Return the (X, Y) coordinate for the center point of the cell that contains the specified text.  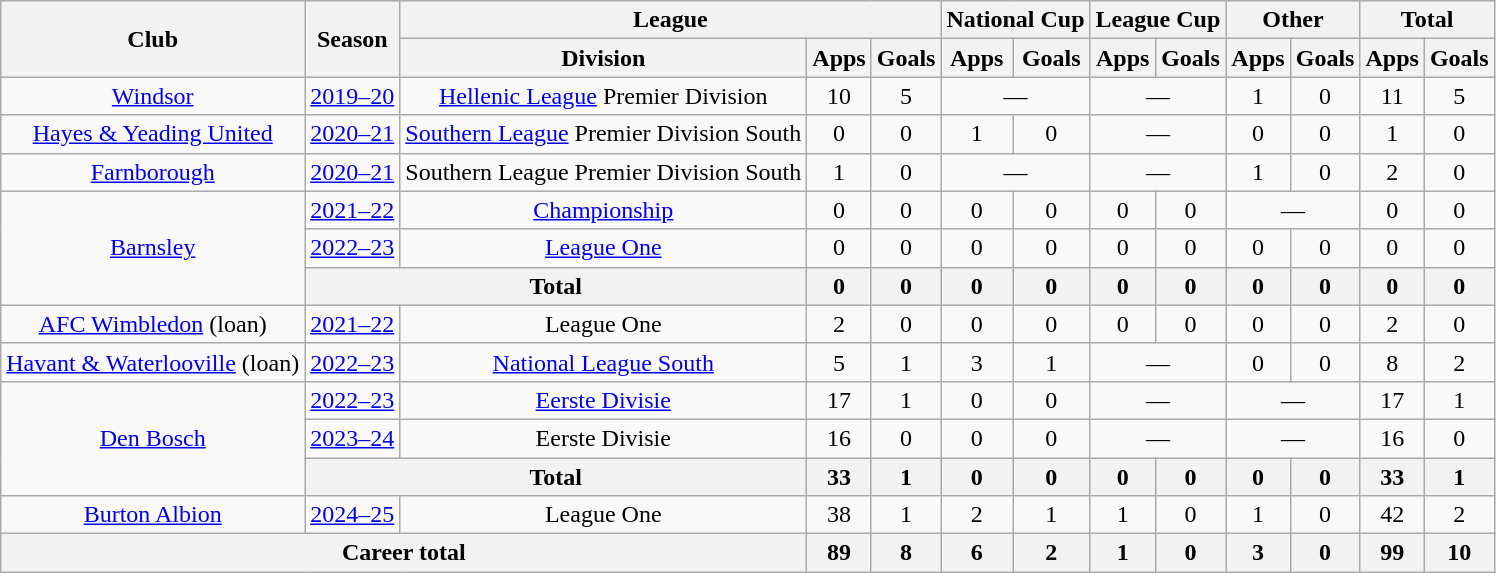
National Cup (1016, 20)
Havant & Waterlooville (loan) (153, 362)
89 (839, 553)
Hellenic League Premier Division (604, 96)
Season (352, 39)
99 (1392, 553)
League Cup (1158, 20)
Farnborough (153, 172)
Burton Albion (153, 515)
42 (1392, 515)
Windsor (153, 96)
11 (1392, 96)
Career total (404, 553)
Other (1293, 20)
League (670, 20)
2019–20 (352, 96)
AFC Wimbledon (loan) (153, 324)
2023–24 (352, 438)
Championship (604, 210)
Club (153, 39)
38 (839, 515)
Hayes & Yeading United (153, 134)
Den Bosch (153, 438)
Division (604, 58)
6 (977, 553)
2024–25 (352, 515)
Barnsley (153, 248)
National League South (604, 362)
